For the text-containing cell, return its midpoint in (x, y) coordinate format. 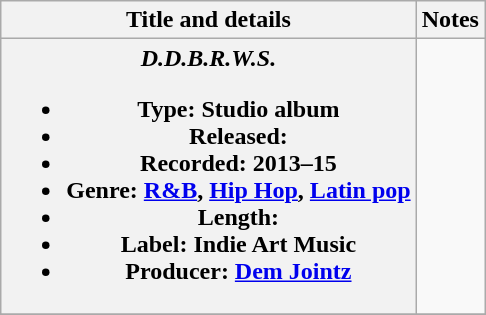
Notes (450, 20)
D.D.B.R.W.S.Type: Studio albumReleased: Recorded: 2013–15Genre: R&B, Hip Hop, Latin popLength: Label: Indie Art MusicProducer: Dem Jointz (208, 176)
Title and details (208, 20)
